Locate the cell with the specified text and output its (x, y) center coordinate. 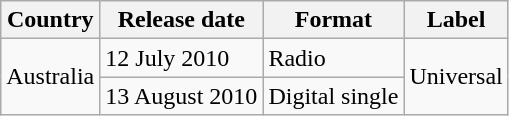
Format (334, 20)
Australia (50, 77)
12 July 2010 (182, 58)
Country (50, 20)
Radio (334, 58)
Label (456, 20)
Universal (456, 77)
Release date (182, 20)
13 August 2010 (182, 96)
Digital single (334, 96)
